Determine the [x, y] coordinate at the center of the cell enclosing the given text.  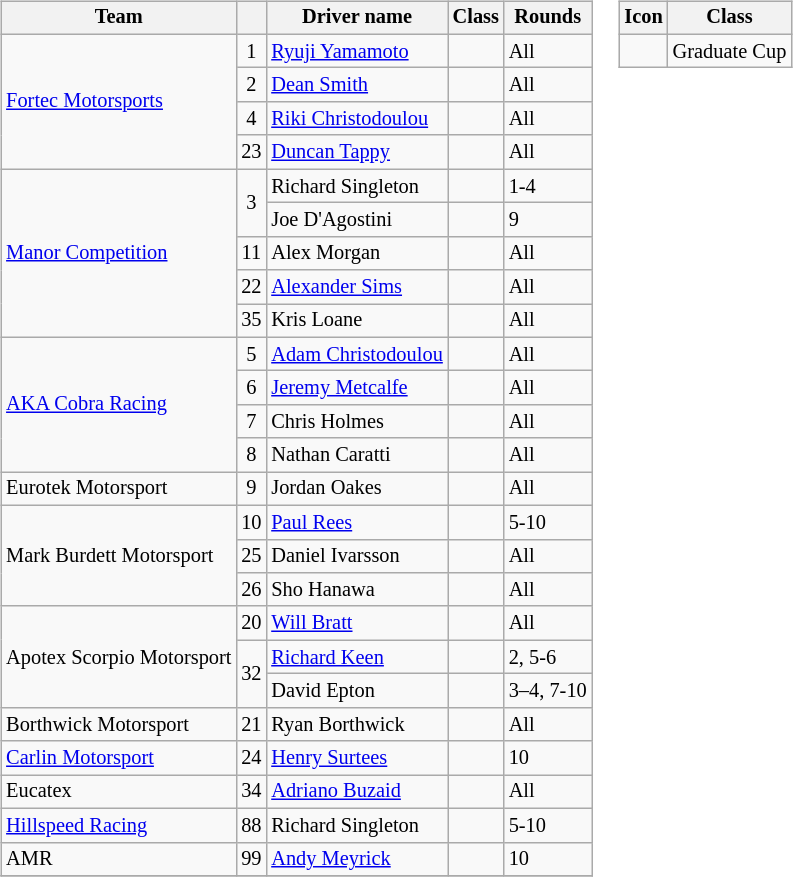
David Epton [356, 691]
Dean Smith [356, 85]
1-4 [548, 186]
Apotex Scorpio Motorsport [118, 656]
Ryuji Yamamoto [356, 51]
2, 5-6 [548, 657]
Jordan Oakes [356, 489]
25 [251, 556]
Alex Morgan [356, 253]
Icon [644, 18]
Adam Christodoulou [356, 354]
3 [251, 202]
Borthwick Motorsport [118, 724]
34 [251, 792]
3–4, 7-10 [548, 691]
20 [251, 623]
Graduate Cup [730, 51]
AMR [118, 859]
Riki Christodoulou [356, 119]
26 [251, 590]
Joe D'Agostini [356, 220]
99 [251, 859]
6 [251, 388]
Sho Hanawa [356, 590]
Chris Holmes [356, 422]
Eurotek Motorsport [118, 489]
23 [251, 152]
Will Bratt [356, 623]
Manor Competition [118, 253]
Eucatex [118, 792]
21 [251, 724]
7 [251, 422]
35 [251, 321]
24 [251, 758]
Driver name [356, 18]
Ryan Borthwick [356, 724]
Duncan Tappy [356, 152]
Nathan Caratti [356, 455]
Hillspeed Racing [118, 825]
Fortec Motorsports [118, 102]
Paul Rees [356, 522]
22 [251, 287]
Alexander Sims [356, 287]
88 [251, 825]
2 [251, 85]
Rounds [548, 18]
Jeremy Metcalfe [356, 388]
Adriano Buzaid [356, 792]
Andy Meyrick [356, 859]
AKA Cobra Racing [118, 404]
Carlin Motorsport [118, 758]
5 [251, 354]
Richard Keen [356, 657]
Daniel Ivarsson [356, 556]
8 [251, 455]
32 [251, 674]
11 [251, 253]
Team [118, 18]
4 [251, 119]
Henry Surtees [356, 758]
1 [251, 51]
Mark Burdett Motorsport [118, 556]
Kris Loane [356, 321]
